Extract the [x, y] coordinate from the center of the cell holding the provided text.  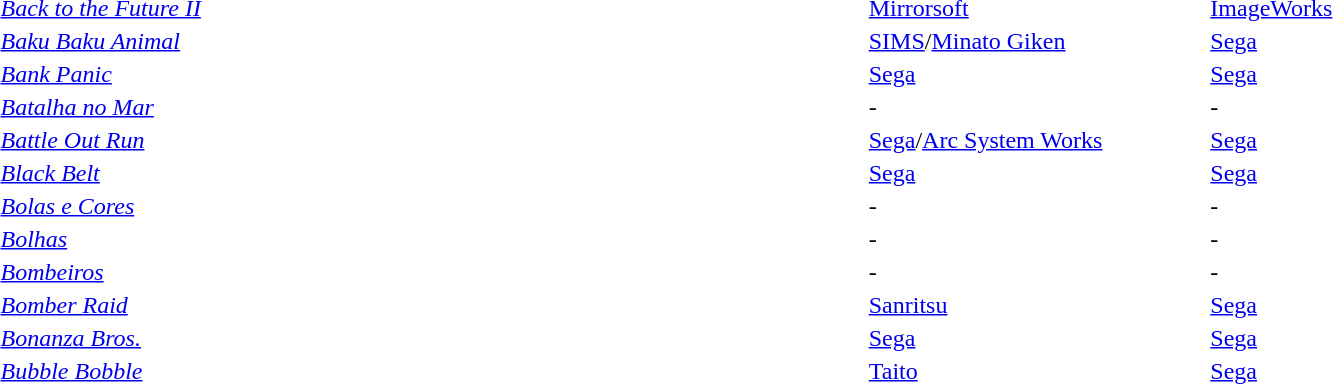
Sega/Arc System Works [1036, 140]
SIMS/Minato Giken [1036, 41]
Sanritsu [1036, 305]
